Search for the cell housing the specified text and yield its (x, y) center coordinate. 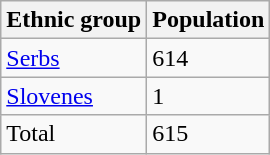
1 (208, 96)
615 (208, 134)
Population (208, 20)
614 (208, 58)
Total (74, 134)
Slovenes (74, 96)
Ethnic group (74, 20)
Serbs (74, 58)
